Detect which cell encompasses the target text, then output its (X, Y) center coordinate. 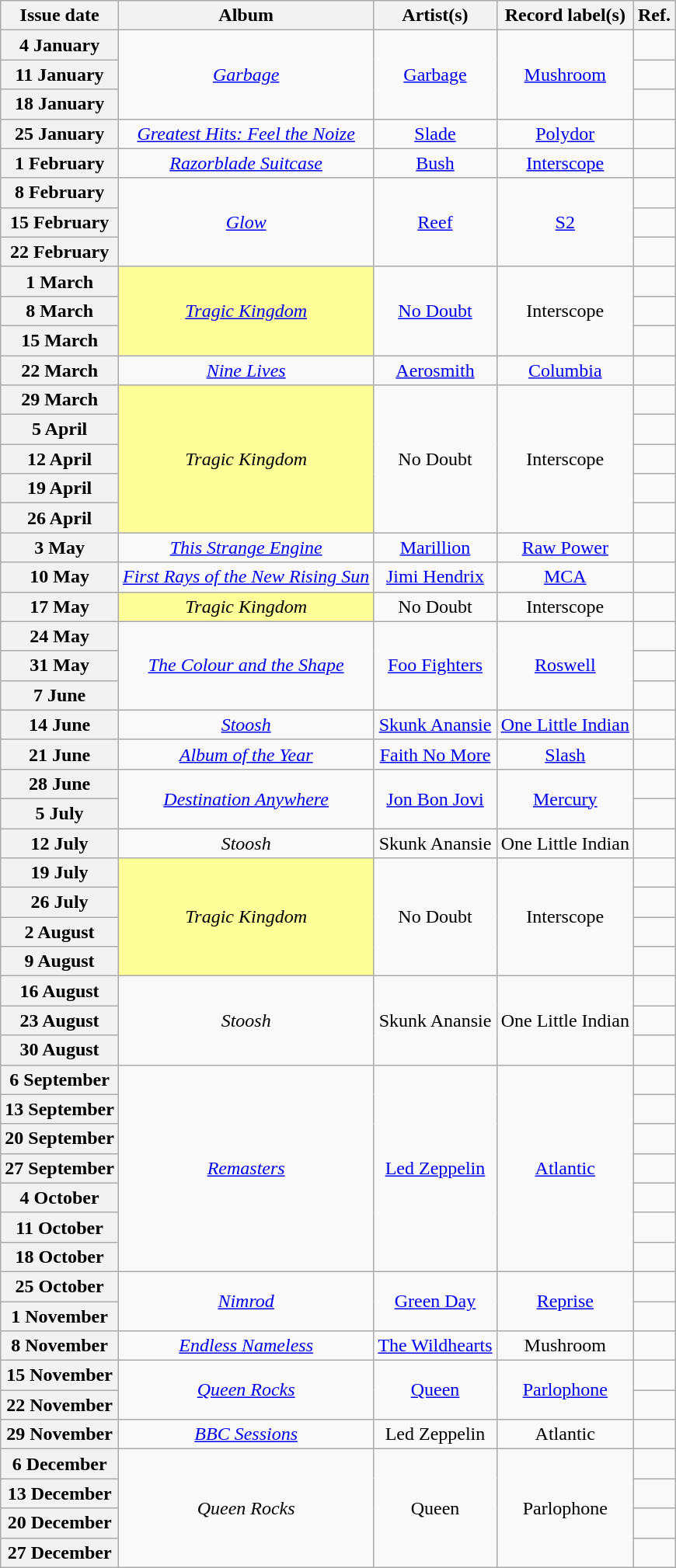
Jimi Hendrix (435, 577)
10 May (60, 577)
1 November (60, 1316)
17 May (60, 607)
27 September (60, 1168)
Polydor (565, 134)
19 April (60, 488)
Ref. (654, 16)
2 August (60, 932)
21 June (60, 754)
25 October (60, 1286)
11 January (60, 75)
Album (246, 16)
1 March (60, 281)
Reprise (565, 1301)
Reef (435, 222)
Jon Bon Jovi (435, 798)
16 August (60, 991)
5 July (60, 813)
26 April (60, 518)
27 December (60, 1552)
24 May (60, 636)
20 December (60, 1523)
7 June (60, 695)
11 October (60, 1227)
19 July (60, 873)
Raw Power (565, 548)
13 December (60, 1493)
13 September (60, 1109)
Mercury (565, 798)
Slash (565, 754)
22 November (60, 1405)
5 April (60, 429)
8 March (60, 311)
26 July (60, 902)
Endless Nameless (246, 1346)
S2 (565, 222)
22 March (60, 370)
MCA (565, 577)
6 September (60, 1080)
Greatest Hits: Feel the Noize (246, 134)
6 December (60, 1464)
Razorblade Suitcase (246, 163)
Marillion (435, 548)
22 February (60, 252)
Nimrod (246, 1301)
Remasters (246, 1168)
30 August (60, 1050)
Destination Anywhere (246, 798)
Glow (246, 222)
First Rays of the New Rising Sun (246, 577)
Album of the Year (246, 754)
Bush (435, 163)
31 May (60, 666)
8 November (60, 1346)
Roswell (565, 666)
The Wildhearts (435, 1346)
8 February (60, 193)
15 February (60, 222)
Artist(s) (435, 16)
20 September (60, 1139)
BBC Sessions (246, 1434)
15 November (60, 1375)
29 November (60, 1434)
Green Day (435, 1301)
Aerosmith (435, 370)
28 June (60, 784)
Issue date (60, 16)
1 February (60, 163)
4 October (60, 1198)
Columbia (565, 370)
Record label(s) (565, 16)
14 June (60, 725)
9 August (60, 961)
4 January (60, 45)
23 August (60, 1020)
12 July (60, 843)
Faith No More (435, 754)
This Strange Engine (246, 548)
29 March (60, 400)
12 April (60, 459)
Nine Lives (246, 370)
25 January (60, 134)
18 January (60, 104)
15 March (60, 340)
The Colour and the Shape (246, 666)
3 May (60, 548)
Slade (435, 134)
18 October (60, 1257)
Foo Fighters (435, 666)
